Return the [x, y] coordinate for the center point of the cell that contains the specified text.  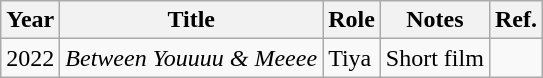
Between Youuuu & Meeee [192, 58]
Notes [434, 20]
Title [192, 20]
Short film [434, 58]
2022 [30, 58]
Tiya [352, 58]
Ref. [516, 20]
Role [352, 20]
Year [30, 20]
